Find where the given text appears and provide that cell's center as [x, y] coordinate. 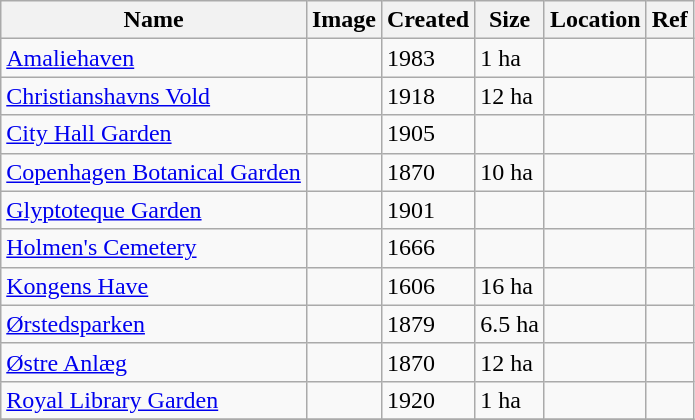
16 ha [510, 286]
1905 [428, 134]
Holmen's Cemetery [154, 248]
Royal Library Garden [154, 400]
Glyptoteque Garden [154, 210]
Created [428, 20]
6.5 ha [510, 324]
Ref [670, 20]
1920 [428, 400]
1983 [428, 58]
Size [510, 20]
10 ha [510, 172]
Location [595, 20]
Kongens Have [154, 286]
Copenhagen Botanical Garden [154, 172]
1901 [428, 210]
Name [154, 20]
Østre Anlæg [154, 362]
Ørstedsparken [154, 324]
1666 [428, 248]
Amaliehaven [154, 58]
City Hall Garden [154, 134]
1606 [428, 286]
Christianshavns Vold [154, 96]
1918 [428, 96]
1879 [428, 324]
Image [344, 20]
